For the text-containing cell, return its midpoint in [x, y] coordinate format. 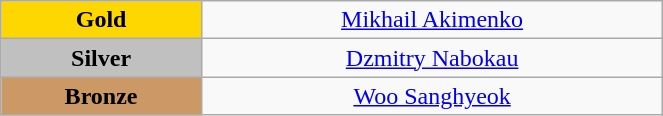
Mikhail Akimenko [432, 20]
Dzmitry Nabokau [432, 58]
Silver [102, 58]
Woo Sanghyeok [432, 96]
Bronze [102, 96]
Gold [102, 20]
